Pinpoint the cell where the given text exists, returning its [x, y] midpoint coordinate. 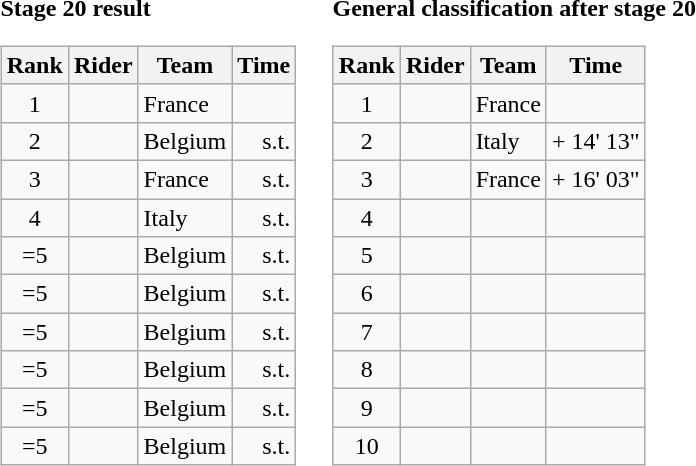
8 [366, 370]
7 [366, 332]
5 [366, 256]
6 [366, 294]
10 [366, 446]
9 [366, 408]
+ 16' 03" [596, 179]
+ 14' 13" [596, 141]
